Find where the given text appears and provide that cell's center as [X, Y] coordinate. 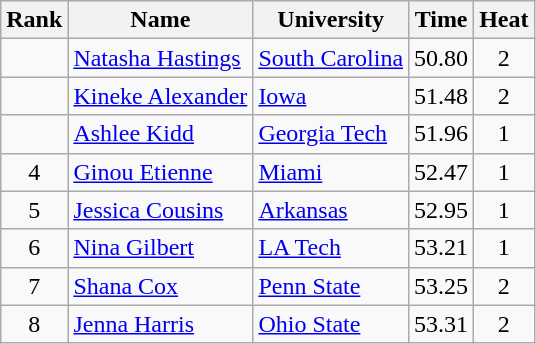
8 [34, 324]
Rank [34, 20]
Nina Gilbert [160, 248]
7 [34, 286]
Penn State [331, 286]
Time [442, 20]
LA Tech [331, 248]
Jenna Harris [160, 324]
Natasha Hastings [160, 58]
Shana Cox [160, 286]
52.47 [442, 172]
6 [34, 248]
52.95 [442, 210]
Iowa [331, 96]
Arkansas [331, 210]
Jessica Cousins [160, 210]
5 [34, 210]
50.80 [442, 58]
Ohio State [331, 324]
51.96 [442, 134]
Georgia Tech [331, 134]
53.21 [442, 248]
Kineke Alexander [160, 96]
Miami [331, 172]
4 [34, 172]
Heat [504, 20]
53.31 [442, 324]
Ashlee Kidd [160, 134]
Name [160, 20]
51.48 [442, 96]
Ginou Etienne [160, 172]
University [331, 20]
53.25 [442, 286]
South Carolina [331, 58]
